Output the [X, Y] coordinate of the center of the cell containing the given text.  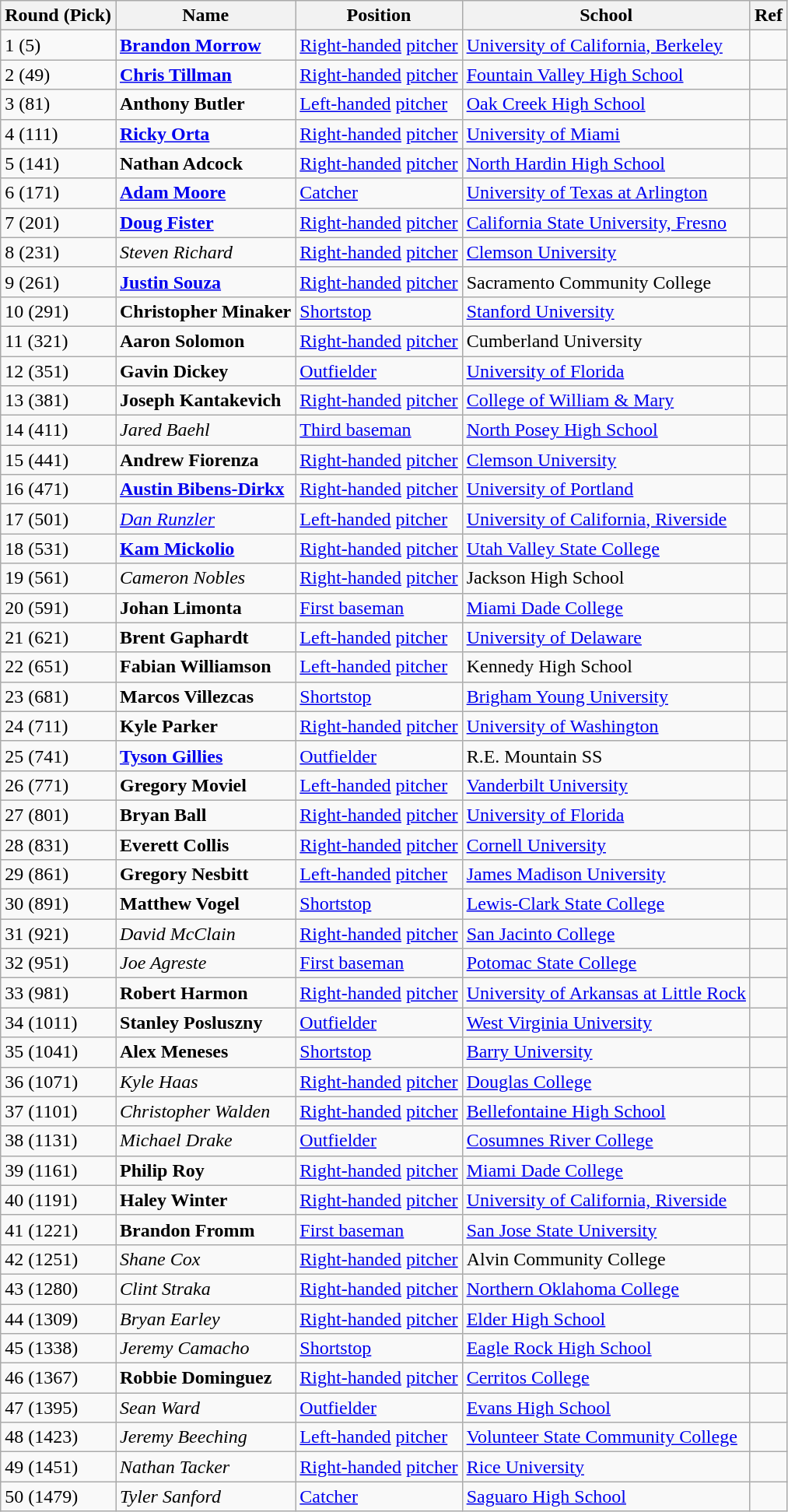
Joe Agreste [205, 963]
Justin Souza [205, 282]
13 (381) [58, 401]
Brandon Morrow [205, 45]
University of Delaware [606, 637]
San Jacinto College [606, 934]
41 (1221) [58, 1230]
23 (681) [58, 696]
47 (1395) [58, 1408]
29 (861) [58, 875]
Chris Tillman [205, 75]
31 (921) [58, 934]
University of Arkansas at Little Rock [606, 993]
44 (1309) [58, 1319]
Ref [769, 16]
Oak Creek High School [606, 104]
37 (1101) [58, 1111]
University of Washington [606, 726]
Vanderbilt University [606, 785]
24 (711) [58, 726]
College of William & Mary [606, 401]
Cosumnes River College [606, 1141]
19 (561) [58, 578]
Johan Limonta [205, 608]
Ricky Orta [205, 134]
Position [379, 16]
Robert Harmon [205, 993]
33 (981) [58, 993]
North Posey High School [606, 430]
James Madison University [606, 875]
4 (111) [58, 134]
Gavin Dickey [205, 371]
Matthew Vogel [205, 904]
Fabian Williamson [205, 667]
Elder High School [606, 1319]
Philip Roy [205, 1170]
Round (Pick) [58, 16]
Cornell University [606, 844]
Shane Cox [205, 1259]
48 (1423) [58, 1437]
Kyle Parker [205, 726]
25 (741) [58, 756]
30 (891) [58, 904]
Robbie Dominguez [205, 1378]
Cameron Nobles [205, 578]
Christopher Minaker [205, 311]
Alvin Community College [606, 1259]
Doug Fister [205, 223]
20 (591) [58, 608]
9 (261) [58, 282]
Saguaro High School [606, 1496]
36 (1071) [58, 1082]
Fountain Valley High School [606, 75]
Everett Collis [205, 844]
42 (1251) [58, 1259]
University of Texas at Arlington [606, 193]
12 (351) [58, 371]
Tyson Gillies [205, 756]
18 (531) [58, 549]
Joseph Kantakevich [205, 401]
38 (1131) [58, 1141]
Anthony Butler [205, 104]
14 (411) [58, 430]
Brandon Fromm [205, 1230]
Eagle Rock High School [606, 1349]
22 (651) [58, 667]
Steven Richard [205, 252]
Kyle Haas [205, 1082]
3 (81) [58, 104]
David McClain [205, 934]
Brent Gaphardt [205, 637]
10 (291) [58, 311]
Douglas College [606, 1082]
Third baseman [379, 430]
46 (1367) [58, 1378]
Adam Moore [205, 193]
Alex Meneses [205, 1052]
40 (1191) [58, 1200]
34 (1011) [58, 1023]
16 (471) [58, 489]
5 (141) [58, 163]
Bryan Earley [205, 1319]
Evans High School [606, 1408]
Bellefontaine High School [606, 1111]
39 (1161) [58, 1170]
1 (5) [58, 45]
Potomac State College [606, 963]
Lewis-Clark State College [606, 904]
6 (171) [58, 193]
Austin Bibens-Dirkx [205, 489]
11 (321) [58, 341]
North Hardin High School [606, 163]
7 (201) [58, 223]
21 (621) [58, 637]
School [606, 16]
California State University, Fresno [606, 223]
27 (801) [58, 815]
Brigham Young University [606, 696]
Haley Winter [205, 1200]
Cumberland University [606, 341]
Aaron Solomon [205, 341]
R.E. Mountain SS [606, 756]
University of Miami [606, 134]
Jeremy Beeching [205, 1437]
45 (1338) [58, 1349]
Jared Baehl [205, 430]
Nathan Tacker [205, 1467]
50 (1479) [58, 1496]
West Virginia University [606, 1023]
Stanley Posluszny [205, 1023]
35 (1041) [58, 1052]
Jackson High School [606, 578]
Marcos Villezcas [205, 696]
2 (49) [58, 75]
Gregory Nesbitt [205, 875]
Kennedy High School [606, 667]
32 (951) [58, 963]
San Jose State University [606, 1230]
17 (501) [58, 519]
Stanford University [606, 311]
8 (231) [58, 252]
Tyler Sanford [205, 1496]
Christopher Walden [205, 1111]
Michael Drake [205, 1141]
Sean Ward [205, 1408]
University of California, Berkeley [606, 45]
Nathan Adcock [205, 163]
Andrew Fiorenza [205, 460]
Cerritos College [606, 1378]
Kam Mickolio [205, 549]
26 (771) [58, 785]
43 (1280) [58, 1289]
Name [205, 16]
28 (831) [58, 844]
49 (1451) [58, 1467]
Northern Oklahoma College [606, 1289]
Dan Runzler [205, 519]
Jeremy Camacho [205, 1349]
Bryan Ball [205, 815]
Rice University [606, 1467]
University of Portland [606, 489]
Clint Straka [205, 1289]
Utah Valley State College [606, 549]
Barry University [606, 1052]
Volunteer State Community College [606, 1437]
Sacramento Community College [606, 282]
Gregory Moviel [205, 785]
15 (441) [58, 460]
